Identify which cell holds the provided text, then report its [X, Y] central coordinate. 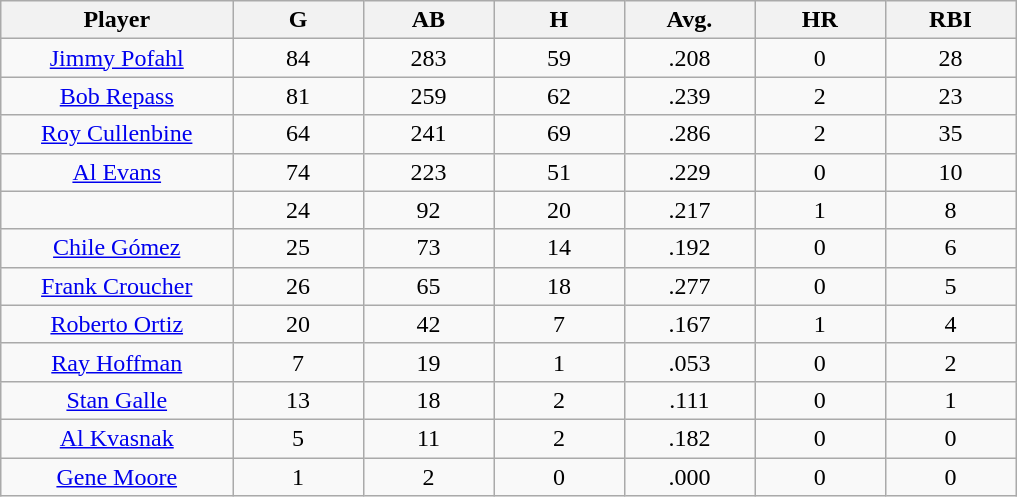
26 [298, 286]
G [298, 20]
Jimmy Pofahl [117, 58]
4 [950, 324]
.167 [689, 324]
51 [559, 172]
.286 [689, 134]
.217 [689, 210]
84 [298, 58]
.053 [689, 362]
Al Evans [117, 172]
81 [298, 96]
11 [428, 438]
35 [950, 134]
.229 [689, 172]
RBI [950, 20]
Ray Hoffman [117, 362]
92 [428, 210]
14 [559, 248]
Roy Cullenbine [117, 134]
Player [117, 20]
259 [428, 96]
.208 [689, 58]
69 [559, 134]
Roberto Ortiz [117, 324]
28 [950, 58]
Frank Croucher [117, 286]
.277 [689, 286]
.192 [689, 248]
Stan Galle [117, 400]
13 [298, 400]
Chile Gómez [117, 248]
42 [428, 324]
Avg. [689, 20]
64 [298, 134]
241 [428, 134]
24 [298, 210]
73 [428, 248]
74 [298, 172]
62 [559, 96]
19 [428, 362]
.000 [689, 477]
25 [298, 248]
283 [428, 58]
6 [950, 248]
223 [428, 172]
59 [559, 58]
AB [428, 20]
.239 [689, 96]
65 [428, 286]
Bob Repass [117, 96]
HR [820, 20]
Gene Moore [117, 477]
.111 [689, 400]
8 [950, 210]
23 [950, 96]
H [559, 20]
Al Kvasnak [117, 438]
.182 [689, 438]
10 [950, 172]
